Locate the cell with the specified text and output its (X, Y) center coordinate. 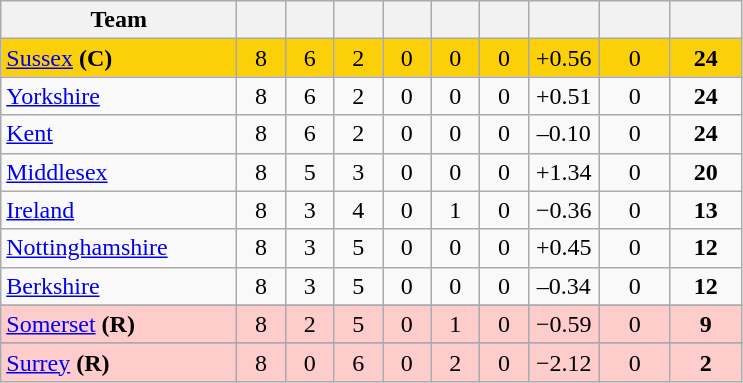
Surrey (R) (119, 362)
20 (706, 172)
Team (119, 20)
+0.56 (564, 58)
–0.34 (564, 286)
–0.10 (564, 134)
Somerset (R) (119, 324)
−0.36 (564, 210)
13 (706, 210)
Berkshire (119, 286)
Ireland (119, 210)
Nottinghamshire (119, 248)
4 (358, 210)
9 (706, 324)
+1.34 (564, 172)
Yorkshire (119, 96)
Middlesex (119, 172)
Sussex (C) (119, 58)
−0.59 (564, 324)
Kent (119, 134)
+0.45 (564, 248)
+0.51 (564, 96)
−2.12 (564, 362)
